Search for the cell housing the specified text and yield its (x, y) center coordinate. 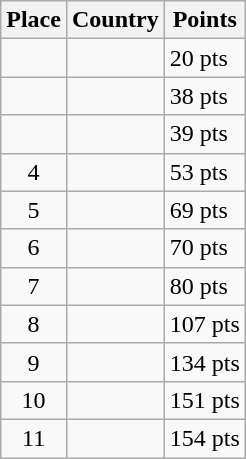
70 pts (204, 248)
69 pts (204, 210)
80 pts (204, 286)
38 pts (204, 96)
53 pts (204, 172)
154 pts (204, 438)
134 pts (204, 362)
20 pts (204, 58)
151 pts (204, 400)
6 (34, 248)
10 (34, 400)
8 (34, 324)
7 (34, 286)
107 pts (204, 324)
Country (115, 20)
11 (34, 438)
39 pts (204, 134)
5 (34, 210)
4 (34, 172)
9 (34, 362)
Points (204, 20)
Place (34, 20)
